Detect which cell encompasses the target text, then output its [X, Y] center coordinate. 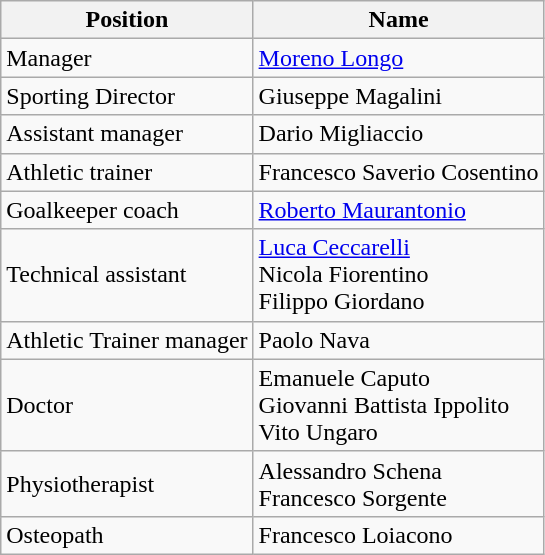
Emanuele Caputo Giovanni Battista Ippolito Vito Ungaro [398, 405]
Francesco Loiacono [398, 535]
Technical assistant [127, 275]
Manager [127, 58]
Alessandro Schena Francesco Sorgente [398, 484]
Moreno Longo [398, 58]
Physiotherapist [127, 484]
Osteopath [127, 535]
Sporting Director [127, 96]
Giuseppe Magalini [398, 96]
Athletic trainer [127, 172]
Position [127, 20]
Luca Ceccarelli Nicola Fiorentino Filippo Giordano [398, 275]
Roberto Maurantonio [398, 210]
Doctor [127, 405]
Assistant manager [127, 134]
Dario Migliaccio [398, 134]
Paolo Nava [398, 340]
Athletic Trainer manager [127, 340]
Name [398, 20]
Goalkeeper coach [127, 210]
Francesco Saverio Cosentino [398, 172]
